Return the (x, y) coordinate for the center point of the cell that contains the specified text.  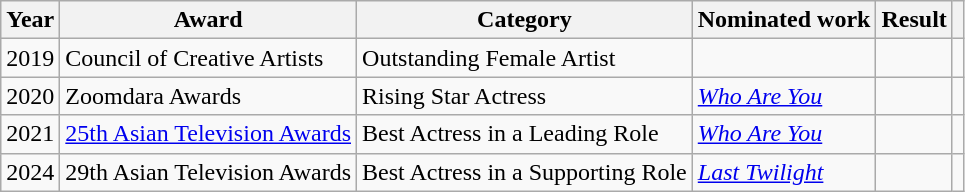
2021 (30, 134)
Year (30, 20)
Nominated work (784, 20)
2020 (30, 96)
Zoomdara Awards (208, 96)
Council of Creative Artists (208, 58)
Last Twilight (784, 172)
Outstanding Female Artist (525, 58)
Award (208, 20)
2019 (30, 58)
Rising Star Actress (525, 96)
29th Asian Television Awards (208, 172)
25th Asian Television Awards (208, 134)
Best Actress in a Leading Role (525, 134)
Best Actress in a Supporting Role (525, 172)
Result (914, 20)
Category (525, 20)
2024 (30, 172)
